For the text-containing cell, return its midpoint in [X, Y] coordinate format. 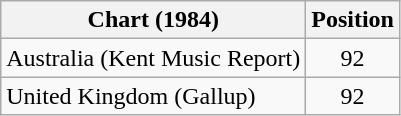
United Kingdom (Gallup) [154, 96]
Chart (1984) [154, 20]
Australia (Kent Music Report) [154, 58]
Position [353, 20]
